From the cell containing the given text, extract its center point as (X, Y) coordinate. 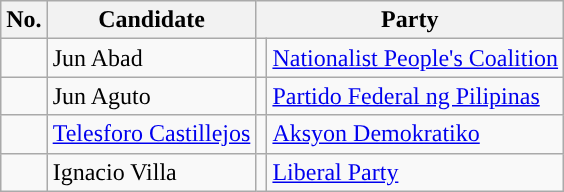
Jun Abad (152, 58)
Jun Aguto (152, 96)
Nationalist People's Coalition (416, 58)
Aksyon Demokratiko (416, 134)
No. (24, 20)
Ignacio Villa (152, 172)
Party (410, 20)
Candidate (152, 20)
Partido Federal ng Pilipinas (416, 96)
Telesforo Castillejos (152, 134)
Liberal Party (416, 172)
